Detect which cell encompasses the target text, then output its [x, y] center coordinate. 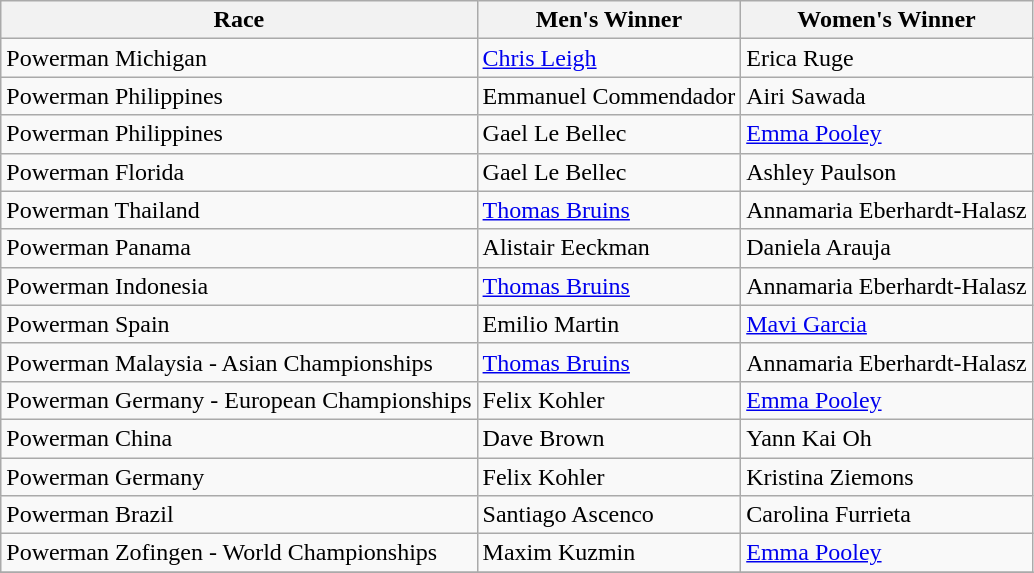
Alistair Eeckman [609, 248]
Powerman Spain [239, 324]
Airi Sawada [887, 96]
Powerman Thailand [239, 210]
Erica Ruge [887, 58]
Powerman Brazil [239, 515]
Yann Kai Oh [887, 438]
Powerman China [239, 438]
Race [239, 20]
Mavi Garcia [887, 324]
Women's Winner [887, 20]
Emilio Martin [609, 324]
Kristina Ziemons [887, 477]
Powerman Panama [239, 248]
Ashley Paulson [887, 172]
Chris Leigh [609, 58]
Emmanuel Commendador [609, 96]
Powerman Germany - European Championships [239, 400]
Powerman Germany [239, 477]
Powerman Florida [239, 172]
Powerman Indonesia [239, 286]
Dave Brown [609, 438]
Carolina Furrieta [887, 515]
Powerman Michigan [239, 58]
Powerman Malaysia - Asian Championships [239, 362]
Daniela Arauja [887, 248]
Maxim Kuzmin [609, 553]
Powerman Zofingen - World Championships [239, 553]
Men's Winner [609, 20]
Santiago Ascenco [609, 515]
